Output the [x, y] coordinate of the center of the cell containing the given text.  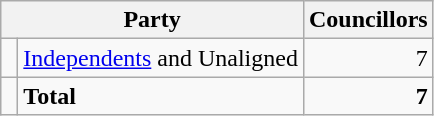
Independents and Unaligned [161, 58]
Councillors [368, 20]
Party [152, 20]
Total [161, 96]
